Detect which cell encompasses the target text, then output its (x, y) center coordinate. 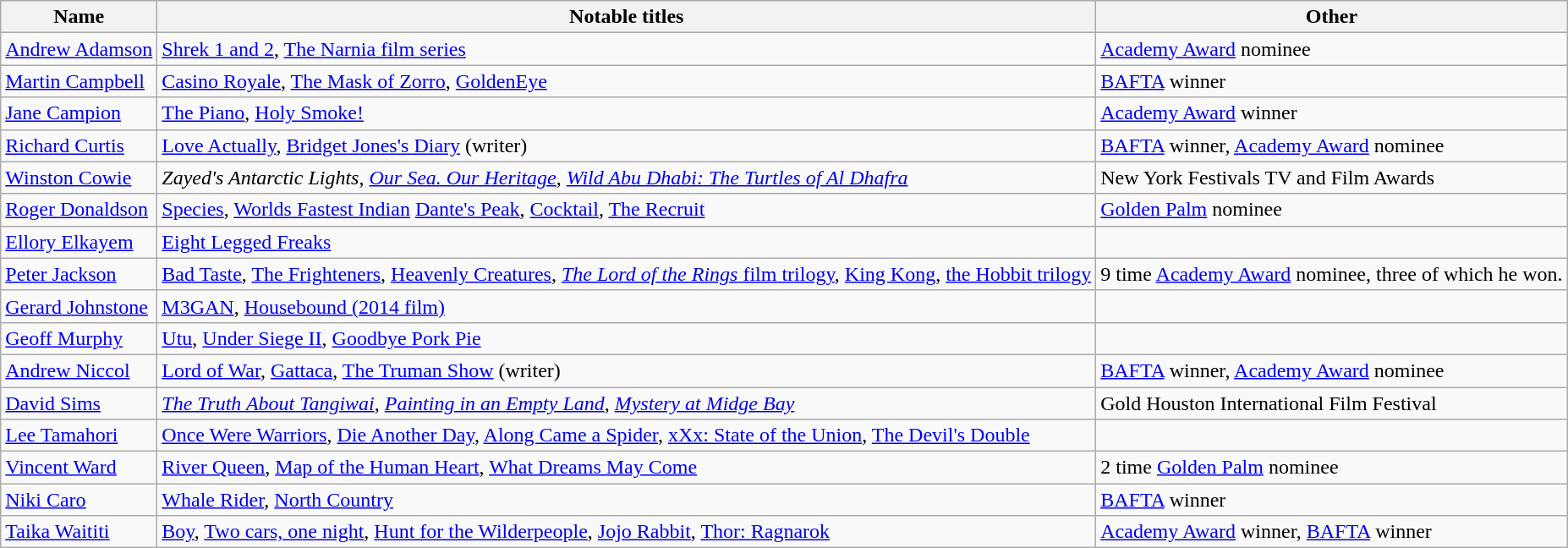
Richard Curtis (79, 145)
Andrew Niccol (79, 370)
Roger Donaldson (79, 210)
Jane Campion (79, 113)
The Truth About Tangiwai, Painting in an Empty Land, Mystery at Midge Bay (627, 403)
Zayed's Antarctic Lights, Our Sea. Our Heritage, Wild Abu Dhabi: The Turtles of Al Dhafra (627, 178)
Boy, Two cars, one night, Hunt for the Wilderpeople, Jojo Rabbit, Thor: Ragnarok (627, 532)
Utu, Under Siege II, Goodbye Pork Pie (627, 338)
Lee Tamahori (79, 436)
M3GAN, Housebound (2014 film) (627, 306)
Love Actually, Bridget Jones's Diary (writer) (627, 145)
Taika Waititi (79, 532)
Whale Rider, North Country (627, 500)
The Piano, Holy Smoke! (627, 113)
Gold Houston International Film Festival (1331, 403)
Shrek 1 and 2, The Narnia film series (627, 49)
Niki Caro (79, 500)
Other (1331, 17)
Bad Taste, The Frighteners, Heavenly Creatures, The Lord of the Rings film trilogy, King Kong, the Hobbit trilogy (627, 274)
Academy Award winner (1331, 113)
Notable titles (627, 17)
Academy Award nominee (1331, 49)
River Queen, Map of the Human Heart, What Dreams May Come (627, 468)
Andrew Adamson (79, 49)
Ellory Elkayem (79, 242)
Peter Jackson (79, 274)
Geoff Murphy (79, 338)
Species, Worlds Fastest Indian Dante's Peak, Cocktail, The Recruit (627, 210)
New York Festivals TV and Film Awards (1331, 178)
Lord of War, Gattaca, The Truman Show (writer) (627, 370)
Name (79, 17)
Golden Palm nominee (1331, 210)
Vincent Ward (79, 468)
Academy Award winner, BAFTA winner (1331, 532)
9 time Academy Award nominee, three of which he won. (1331, 274)
Once Were Warriors, Die Another Day, Along Came a Spider, xXx: State of the Union, The Devil's Double (627, 436)
David Sims (79, 403)
2 time Golden Palm nominee (1331, 468)
Casino Royale, The Mask of Zorro, GoldenEye (627, 81)
Winston Cowie (79, 178)
Martin Campbell (79, 81)
Eight Legged Freaks (627, 242)
Gerard Johnstone (79, 306)
